Detect which cell encompasses the target text, then output its [x, y] center coordinate. 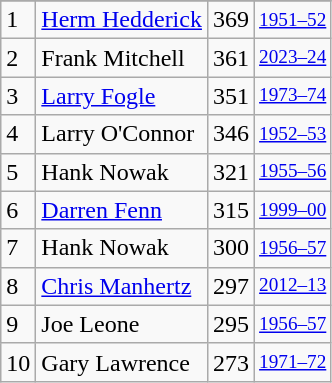
Herm Hedderick [122, 20]
Gary Lawrence [122, 362]
2023–24 [293, 58]
1951–52 [293, 20]
Joe Leone [122, 324]
361 [230, 58]
7 [18, 248]
Frank Mitchell [122, 58]
Chris Manhertz [122, 286]
273 [230, 362]
9 [18, 324]
315 [230, 210]
Larry Fogle [122, 96]
346 [230, 134]
3 [18, 96]
321 [230, 172]
1973–74 [293, 96]
6 [18, 210]
8 [18, 286]
4 [18, 134]
2 [18, 58]
351 [230, 96]
Larry O'Connor [122, 134]
1 [18, 20]
5 [18, 172]
1999–00 [293, 210]
1971–72 [293, 362]
Darren Fenn [122, 210]
1955–56 [293, 172]
295 [230, 324]
10 [18, 362]
2012–13 [293, 286]
1952–53 [293, 134]
297 [230, 286]
369 [230, 20]
300 [230, 248]
